Pinpoint the cell where the given text exists, returning its (X, Y) midpoint coordinate. 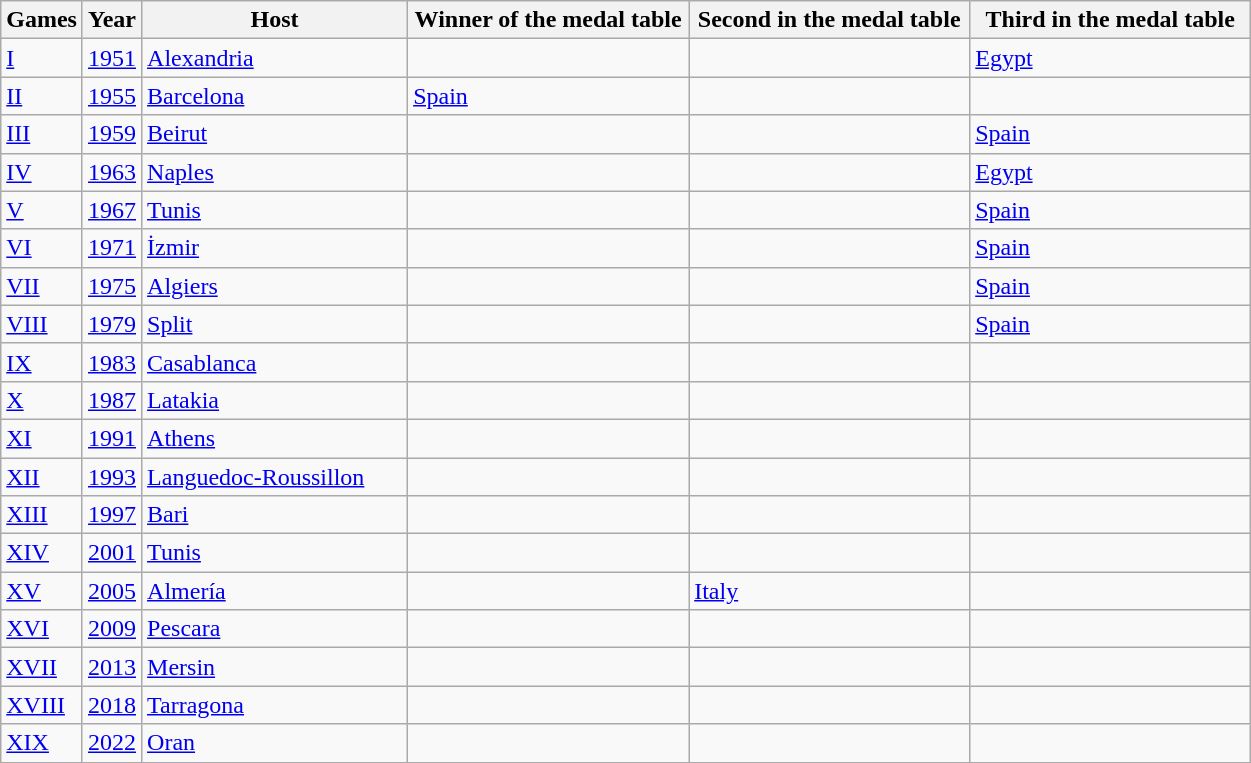
XVII (42, 667)
XV (42, 591)
IV (42, 172)
XVIII (42, 705)
Host (275, 20)
XIX (42, 743)
1979 (112, 324)
Italy (830, 591)
1987 (112, 400)
1997 (112, 515)
Winner of the medal table (548, 20)
Athens (275, 438)
XIII (42, 515)
Second in the medal table (830, 20)
IX (42, 362)
Naples (275, 172)
1955 (112, 96)
1971 (112, 248)
Bari (275, 515)
Pescara (275, 629)
2013 (112, 667)
2001 (112, 553)
Third in the medal table (1110, 20)
XIV (42, 553)
1959 (112, 134)
VI (42, 248)
Algiers (275, 286)
1975 (112, 286)
İzmir (275, 248)
1951 (112, 58)
Latakia (275, 400)
XII (42, 477)
Alexandria (275, 58)
Beirut (275, 134)
X (42, 400)
Games (42, 20)
2022 (112, 743)
1993 (112, 477)
Split (275, 324)
Casablanca (275, 362)
2005 (112, 591)
2009 (112, 629)
VII (42, 286)
II (42, 96)
1983 (112, 362)
Languedoc-Roussillon (275, 477)
1963 (112, 172)
V (42, 210)
XVI (42, 629)
2018 (112, 705)
1991 (112, 438)
XI (42, 438)
Mersin (275, 667)
Tarragona (275, 705)
Barcelona (275, 96)
Oran (275, 743)
Almería (275, 591)
I (42, 58)
1967 (112, 210)
VIII (42, 324)
III (42, 134)
Year (112, 20)
